Return (X, Y) of the center of cell containing provided text 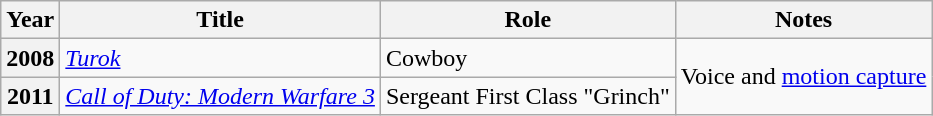
Notes (804, 20)
2011 (30, 96)
Role (528, 20)
Turok (220, 58)
Sergeant First Class "Grinch" (528, 96)
2008 (30, 58)
Cowboy (528, 58)
Voice and motion capture (804, 77)
Year (30, 20)
Title (220, 20)
Call of Duty: Modern Warfare 3 (220, 96)
